Pinpoint the cell where the given text exists, returning its [x, y] midpoint coordinate. 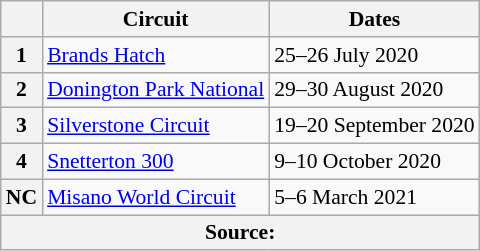
1 [22, 55]
9–10 October 2020 [374, 162]
4 [22, 162]
19–20 September 2020 [374, 126]
3 [22, 126]
29–30 August 2020 [374, 90]
Silverstone Circuit [156, 126]
Donington Park National [156, 90]
Misano World Circuit [156, 197]
Circuit [156, 19]
NC [22, 197]
25–26 July 2020 [374, 55]
5–6 March 2021 [374, 197]
2 [22, 90]
Brands Hatch [156, 55]
Source: [240, 233]
Dates [374, 19]
Snetterton 300 [156, 162]
